From the cell containing the given text, extract its center point as [x, y] coordinate. 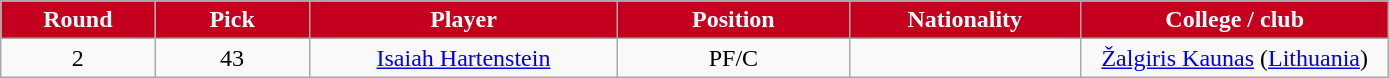
Pick [232, 20]
2 [78, 58]
Position [734, 20]
Round [78, 20]
Žalgiris Kaunas (Lithuania) [1234, 58]
Isaiah Hartenstein [463, 58]
PF/C [734, 58]
Nationality [964, 20]
43 [232, 58]
College / club [1234, 20]
Player [463, 20]
